Provide the [X, Y] coordinate of the cell's center where the given text is located.  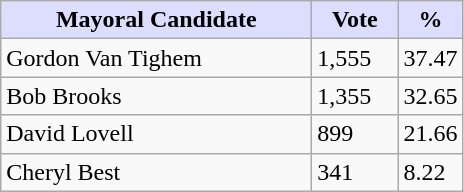
1,555 [355, 58]
Gordon Van Tighem [156, 58]
Cheryl Best [156, 172]
341 [355, 172]
Vote [355, 20]
% [430, 20]
37.47 [430, 58]
21.66 [430, 134]
899 [355, 134]
Mayoral Candidate [156, 20]
1,355 [355, 96]
32.65 [430, 96]
David Lovell [156, 134]
Bob Brooks [156, 96]
8.22 [430, 172]
